Locate the cell with the specified text and output its (x, y) center coordinate. 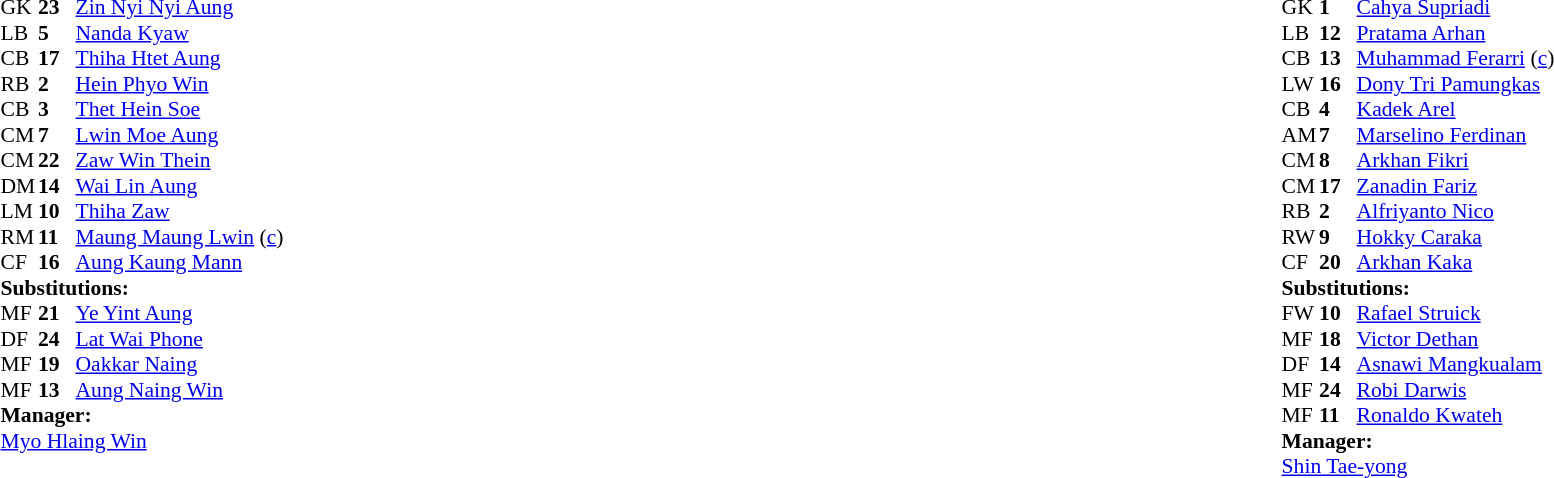
Thiha Zaw (180, 211)
Manager: (142, 415)
8 (1338, 161)
Substitutions: (142, 288)
Aung Kaung Mann (180, 263)
Ye Yint Aung (180, 313)
5 (57, 33)
RM (19, 237)
FW (1301, 313)
Hein Phyo Win (180, 84)
Wai Lin Aung (180, 186)
21 (57, 313)
3 (57, 109)
18 (1338, 339)
LM (19, 211)
4 (1338, 109)
AM (1301, 135)
12 (1338, 33)
Oakkar Naing (180, 365)
Nanda Kyaw (180, 33)
22 (57, 161)
Lwin Moe Aung (180, 135)
Thet Hein Soe (180, 109)
Aung Naing Win (180, 390)
Zaw Win Thein (180, 161)
Myo Hlaing Win (142, 441)
19 (57, 365)
Lat Wai Phone (180, 339)
Maung Maung Lwin (c) (180, 237)
Thiha Htet Aung (180, 59)
DM (19, 186)
RW (1301, 237)
9 (1338, 237)
20 (1338, 263)
LW (1301, 84)
